Capture the cell that displays the provided text and extract its [x, y] central coordinate. 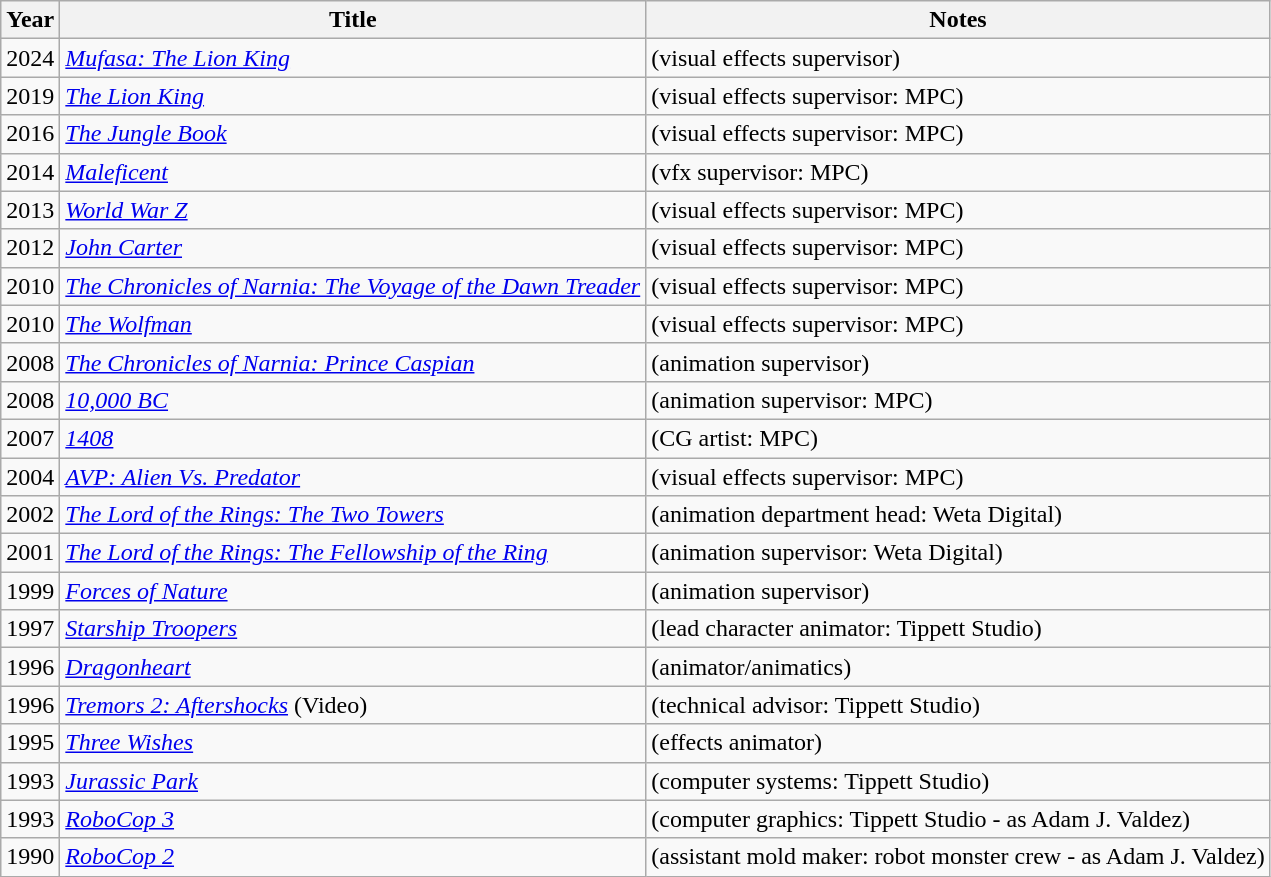
RoboCop 2 [353, 857]
2019 [30, 96]
(effects animator) [958, 743]
2013 [30, 210]
Title [353, 20]
Jurassic Park [353, 781]
(animator/animatics) [958, 667]
Maleficent [353, 172]
2002 [30, 515]
1997 [30, 629]
(assistant mold maker: robot monster crew - as Adam J. Valdez) [958, 857]
2012 [30, 248]
(technical advisor: Tippett Studio) [958, 705]
Starship Troopers [353, 629]
The Chronicles of Narnia: The Voyage of the Dawn Treader [353, 286]
The Chronicles of Narnia: Prince Caspian [353, 362]
2004 [30, 477]
(animation supervisor: Weta Digital) [958, 553]
Year [30, 20]
2016 [30, 134]
Dragonheart [353, 667]
(computer systems: Tippett Studio) [958, 781]
1995 [30, 743]
The Lord of the Rings: The Fellowship of the Ring [353, 553]
John Carter [353, 248]
Three Wishes [353, 743]
The Wolfman [353, 324]
RoboCop 3 [353, 819]
(visual effects supervisor) [958, 58]
(animation supervisor: MPC) [958, 400]
10,000 BC [353, 400]
1990 [30, 857]
The Lion King [353, 96]
(vfx supervisor: MPC) [958, 172]
1408 [353, 438]
2024 [30, 58]
Notes [958, 20]
(lead character animator: Tippett Studio) [958, 629]
1999 [30, 591]
Tremors 2: Aftershocks (Video) [353, 705]
Forces of Nature [353, 591]
2001 [30, 553]
Mufasa: The Lion King [353, 58]
World War Z [353, 210]
(computer graphics: Tippett Studio - as Adam J. Valdez) [958, 819]
(CG artist: MPC) [958, 438]
AVP: Alien Vs. Predator [353, 477]
2014 [30, 172]
(animation department head: Weta Digital) [958, 515]
The Jungle Book [353, 134]
The Lord of the Rings: The Two Towers [353, 515]
2007 [30, 438]
